For the text-containing cell, return its midpoint in (x, y) coordinate format. 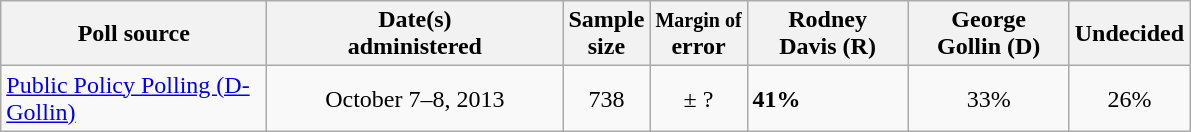
RodneyDavis (R) (828, 34)
26% (1129, 98)
Public Policy Polling (D-Gollin) (134, 98)
33% (988, 98)
Poll source (134, 34)
Date(s)administered (415, 34)
Samplesize (606, 34)
October 7–8, 2013 (415, 98)
41% (828, 98)
Undecided (1129, 34)
± ? (698, 98)
Margin oferror (698, 34)
738 (606, 98)
GeorgeGollin (D) (988, 34)
